Search for the cell housing the specified text and yield its (X, Y) center coordinate. 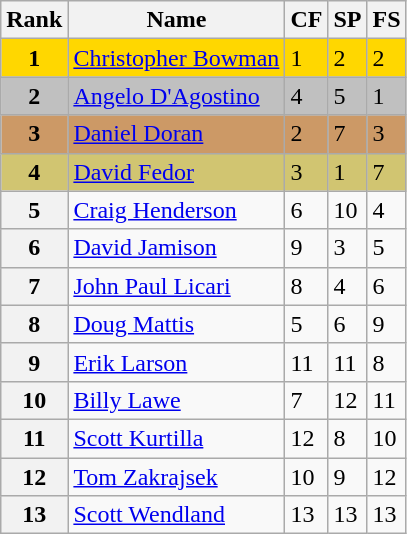
FS (386, 20)
Rank (34, 20)
David Fedor (176, 172)
Erik Larson (176, 362)
Billy Lawe (176, 400)
David Jamison (176, 248)
CF (306, 20)
Angelo D'Agostino (176, 96)
Scott Kurtilla (176, 438)
Doug Mattis (176, 324)
John Paul Licari (176, 286)
Christopher Bowman (176, 58)
Name (176, 20)
Craig Henderson (176, 210)
Tom Zakrajsek (176, 477)
Daniel Doran (176, 134)
SP (348, 20)
Scott Wendland (176, 515)
